Extract the (X, Y) coordinate from the center of the cell holding the provided text.  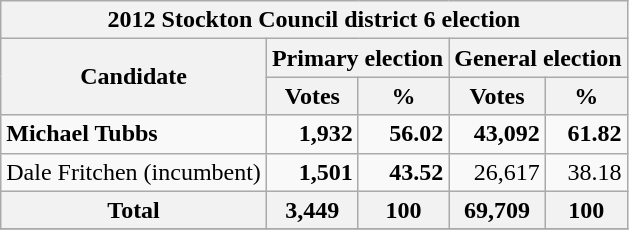
56.02 (403, 134)
61.82 (586, 134)
3,449 (312, 210)
26,617 (498, 172)
43,092 (498, 134)
43.52 (403, 172)
1,932 (312, 134)
Dale Fritchen (incumbent) (134, 172)
General election (538, 58)
38.18 (586, 172)
Total (134, 210)
Candidate (134, 77)
1,501 (312, 172)
Primary election (357, 58)
69,709 (498, 210)
2012 Stockton Council district 6 election (314, 20)
Michael Tubbs (134, 134)
